Locate the cell with the specified text and output its [X, Y] center coordinate. 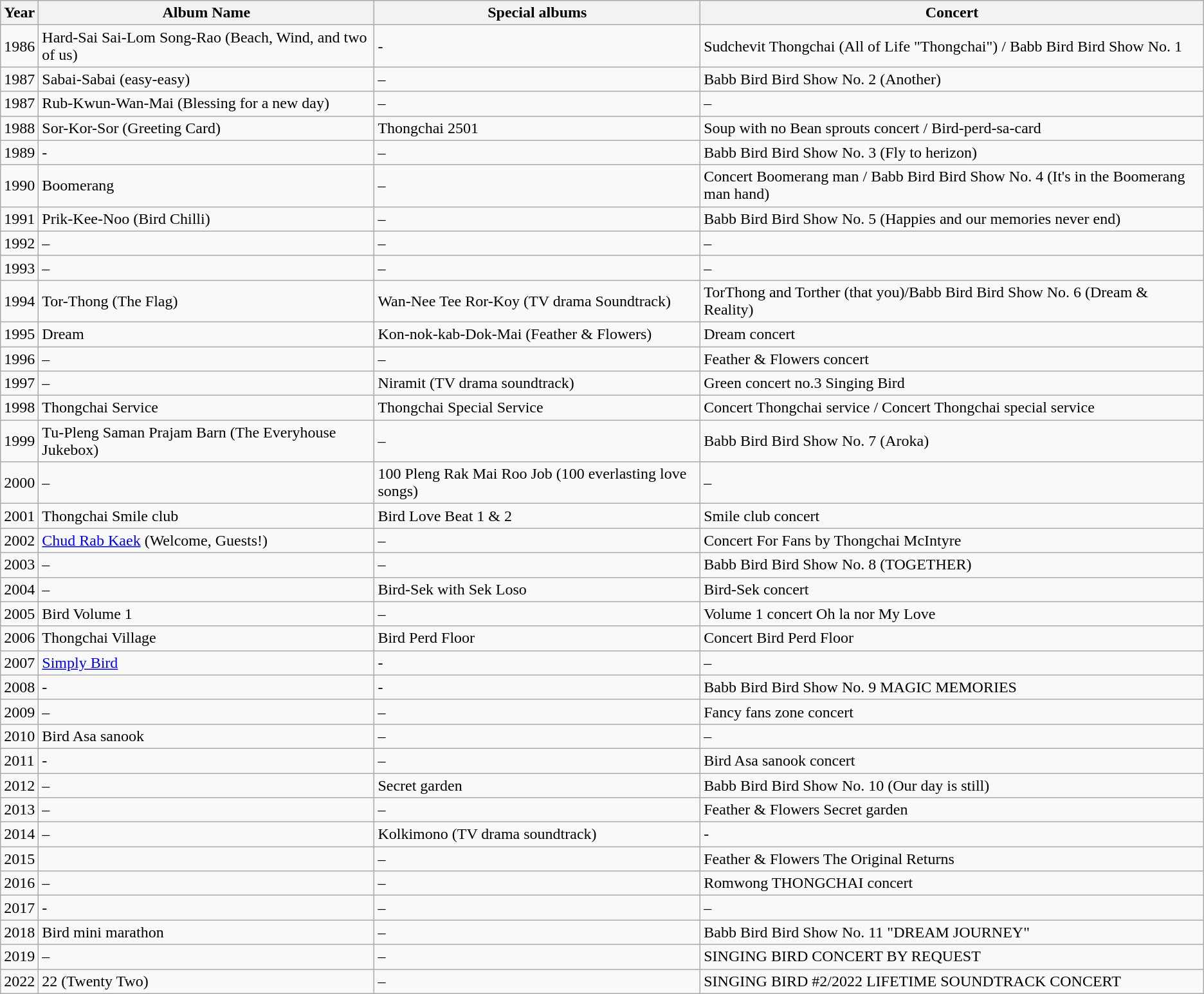
Thongchai Village [206, 638]
1993 [19, 268]
Thongchai Special Service [538, 408]
2004 [19, 589]
Sabai-Sabai (easy-easy) [206, 79]
Bird Volume 1 [206, 614]
Bird Asa sanook [206, 736]
Boomerang [206, 185]
2001 [19, 516]
Concert Bird Perd Floor [952, 638]
2014 [19, 834]
Prik-Kee-Noo (Bird Chilli) [206, 219]
SINGING BIRD CONCERT BY REQUEST [952, 957]
Fancy fans zone concert [952, 712]
2010 [19, 736]
Special albums [538, 13]
2000 [19, 483]
Album Name [206, 13]
Babb Bird Bird Show No. 2 (Another) [952, 79]
2008 [19, 687]
2011 [19, 760]
Bird Love Beat 1 & 2 [538, 516]
Rub-Kwun-Wan-Mai (Blessing for a new day) [206, 104]
Bird Asa sanook concert [952, 760]
Secret garden [538, 786]
Bird Perd Floor [538, 638]
Simply Bird [206, 663]
Dream concert [952, 334]
2005 [19, 614]
Babb Bird Bird Show No. 7 (Aroka) [952, 441]
Feather & Flowers Secret garden [952, 810]
Babb Bird Bird Show No. 3 (Fly to herizon) [952, 152]
2017 [19, 908]
SINGING BIRD #2/2022 LIFETIME SOUNDTRACK CONCERT [952, 981]
2007 [19, 663]
Tu-Pleng Saman Prajam Barn (The Everyhouse Jukebox) [206, 441]
Smile club concert [952, 516]
Sudchevit Thongchai (All of Life "Thongchai") / Babb Bird Bird Show No. 1 [952, 46]
2016 [19, 883]
1995 [19, 334]
2013 [19, 810]
Green concert no.3 Singing Bird [952, 383]
Niramit (TV drama soundtrack) [538, 383]
Feather & Flowers The Original Returns [952, 859]
Concert For Fans by Thongchai McIntyre [952, 540]
Kon-nok-kab-Dok-Mai (Feather & Flowers) [538, 334]
Babb Bird Bird Show No. 5 (Happies and our memories never end) [952, 219]
1997 [19, 383]
Year [19, 13]
1999 [19, 441]
1994 [19, 301]
Wan-Nee Tee Ror-Koy (TV drama Soundtrack) [538, 301]
1986 [19, 46]
1992 [19, 243]
2019 [19, 957]
Tor-Thong (The Flag) [206, 301]
Concert Thongchai service / Concert Thongchai special service [952, 408]
Concert [952, 13]
Babb Bird Bird Show No. 9 MAGIC MEMORIES [952, 687]
22 (Twenty Two) [206, 981]
2018 [19, 932]
Bird mini marathon [206, 932]
Dream [206, 334]
1989 [19, 152]
1996 [19, 358]
Babb Bird Bird Show No. 10 (Our day is still) [952, 786]
2015 [19, 859]
100 Pleng Rak Mai Roo Job (100 everlasting love songs) [538, 483]
Babb Bird Bird Show No. 11 "DREAM JOURNEY" [952, 932]
Thongchai 2501 [538, 128]
Volume 1 concert Oh la nor My Love [952, 614]
Babb Bird Bird Show No. 8 (TOGETHER) [952, 565]
Bird-Sek concert [952, 589]
1998 [19, 408]
Feather & Flowers concert [952, 358]
Kolkimono (TV drama soundtrack) [538, 834]
Hard-Sai Sai-Lom Song-Rao (Beach, Wind, and two of us) [206, 46]
Sor-Kor-Sor (Greeting Card) [206, 128]
2012 [19, 786]
Romwong THONGCHAI concert [952, 883]
TorThong and Torther (that you)/Babb Bird Bird Show No. 6 (Dream & Reality) [952, 301]
2003 [19, 565]
2022 [19, 981]
Chud Rab Kaek (Welcome, Guests!) [206, 540]
Soup with no Bean sprouts concert / Bird-perd-sa-card [952, 128]
2006 [19, 638]
Thongchai Smile club [206, 516]
1988 [19, 128]
1991 [19, 219]
2009 [19, 712]
Concert Boomerang man / Babb Bird Bird Show No. 4 (It's in the Boomerang man hand) [952, 185]
Thongchai Service [206, 408]
1990 [19, 185]
Bird-Sek with Sek Loso [538, 589]
2002 [19, 540]
